Find where the given text appears and provide that cell's center as (x, y) coordinate. 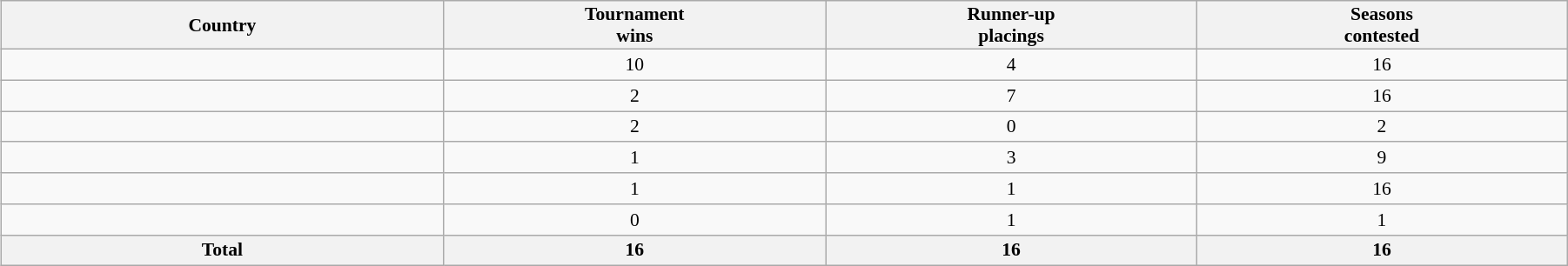
9 (1382, 158)
Runner-upplacings (1011, 25)
10 (634, 65)
Country (222, 25)
Tournamentwins (634, 25)
3 (1011, 158)
Seasonscontested (1382, 25)
Total (222, 250)
4 (1011, 65)
7 (1011, 96)
